Output the (X, Y) coordinate of the center of the cell containing the given text.  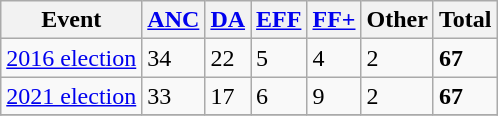
FF+ (334, 20)
33 (174, 96)
2021 election (72, 96)
34 (174, 58)
Other (397, 20)
17 (228, 96)
EFF (279, 20)
9 (334, 96)
Event (72, 20)
ANC (174, 20)
5 (279, 58)
DA (228, 20)
6 (279, 96)
22 (228, 58)
Total (465, 20)
4 (334, 58)
2016 election (72, 58)
